Capture the cell that displays the provided text and extract its (x, y) central coordinate. 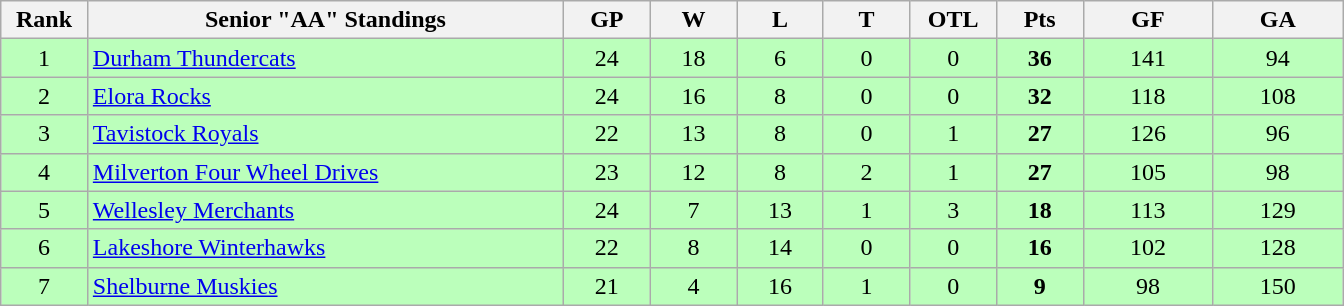
5 (44, 210)
Wellesley Merchants (325, 210)
GA (1278, 20)
105 (1148, 172)
Lakeshore Winterhawks (325, 248)
96 (1278, 134)
102 (1148, 248)
W (694, 20)
Rank (44, 20)
Tavistock Royals (325, 134)
129 (1278, 210)
113 (1148, 210)
108 (1278, 96)
14 (780, 248)
L (780, 20)
23 (608, 172)
9 (1040, 286)
12 (694, 172)
21 (608, 286)
Shelburne Muskies (325, 286)
128 (1278, 248)
Pts (1040, 20)
Milverton Four Wheel Drives (325, 172)
GP (608, 20)
Elora Rocks (325, 96)
32 (1040, 96)
126 (1148, 134)
118 (1148, 96)
OTL (954, 20)
GF (1148, 20)
94 (1278, 58)
141 (1148, 58)
36 (1040, 58)
Senior "AA" Standings (325, 20)
T (866, 20)
Durham Thundercats (325, 58)
150 (1278, 286)
